Provide the [x, y] coordinate of the cell's center where the given text is located.  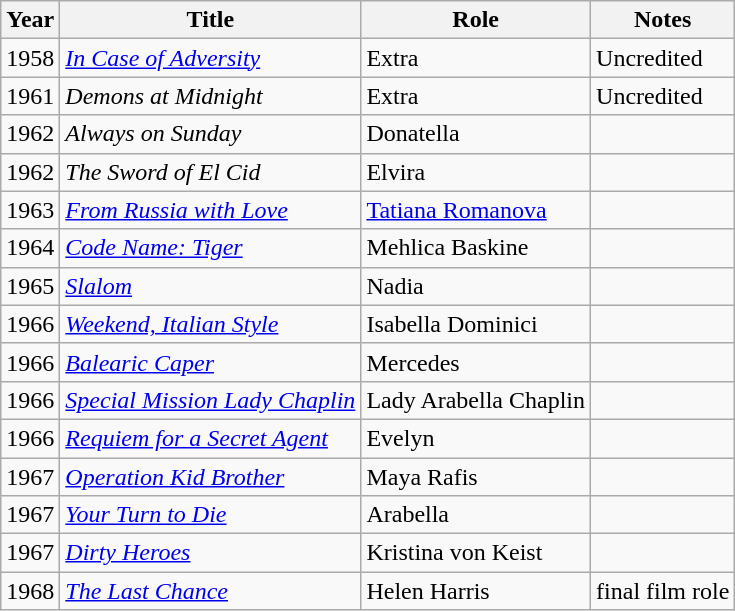
Demons at Midnight [210, 96]
Operation Kid Brother [210, 477]
1968 [30, 591]
Lady Arabella Chaplin [476, 400]
Year [30, 20]
Balearic Caper [210, 362]
Weekend, Italian Style [210, 324]
1958 [30, 58]
Always on Sunday [210, 134]
Your Turn to Die [210, 515]
1964 [30, 248]
The Sword of El Cid [210, 172]
Isabella Dominici [476, 324]
The Last Chance [210, 591]
From Russia with Love [210, 210]
Special Mission Lady Chaplin [210, 400]
Mercedes [476, 362]
Slalom [210, 286]
Donatella [476, 134]
1963 [30, 210]
Dirty Heroes [210, 553]
Tatiana Romanova [476, 210]
1961 [30, 96]
Helen Harris [476, 591]
Notes [663, 20]
In Case of Adversity [210, 58]
Mehlica Baskine [476, 248]
Title [210, 20]
Elvira [476, 172]
Arabella [476, 515]
Evelyn [476, 438]
Role [476, 20]
1965 [30, 286]
Maya Rafis [476, 477]
final film role [663, 591]
Nadia [476, 286]
Kristina von Keist [476, 553]
Requiem for a Secret Agent [210, 438]
Code Name: Tiger [210, 248]
